Determine the [X, Y] coordinate at the center of the cell enclosing the given text.  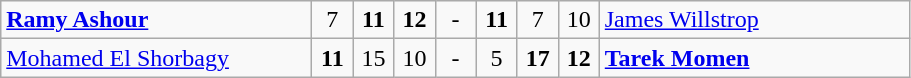
James Willstrop [754, 20]
15 [374, 58]
Mohamed El Shorbagy [156, 58]
Tarek Momen [754, 58]
17 [538, 58]
5 [496, 58]
Ramy Ashour [156, 20]
